For the text-containing cell, return its midpoint in [x, y] coordinate format. 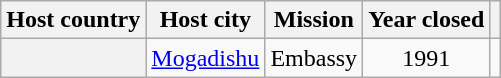
Year closed [426, 20]
Host city [206, 20]
Mogadishu [206, 58]
Mission [314, 20]
Embassy [314, 58]
1991 [426, 58]
Host country [74, 20]
